Extract the (x, y) coordinate from the center of the cell holding the provided text.  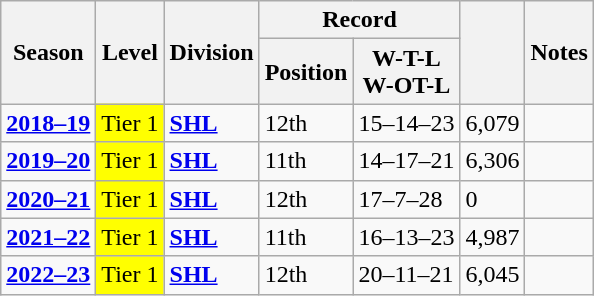
6,306 (492, 161)
16–13–23 (406, 237)
Level (130, 52)
20–11–21 (406, 275)
Notes (559, 52)
14–17–21 (406, 161)
2019–20 (48, 161)
6,045 (492, 275)
2022–23 (48, 275)
Record (360, 20)
2021–22 (48, 237)
Position (306, 72)
4,987 (492, 237)
Division (212, 52)
15–14–23 (406, 123)
6,079 (492, 123)
17–7–28 (406, 199)
2018–19 (48, 123)
2020–21 (48, 199)
W-T-LW-OT-L (406, 72)
Season (48, 52)
0 (492, 199)
